For the text-containing cell, return its midpoint in [X, Y] coordinate format. 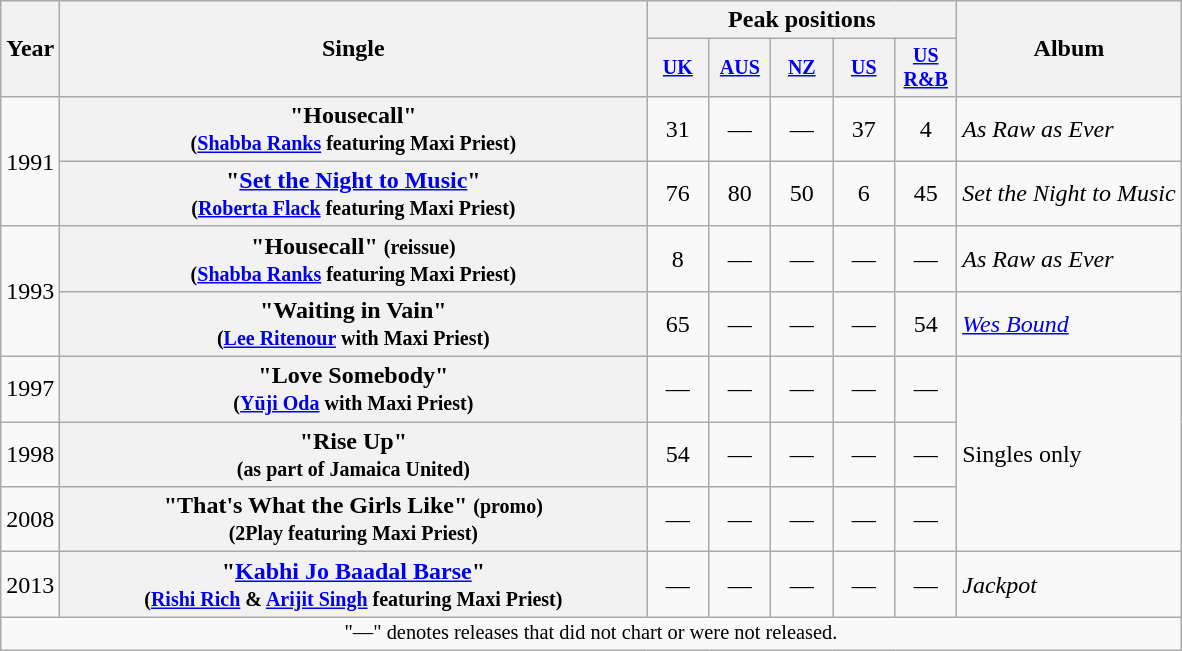
2013 [30, 584]
76 [678, 194]
1991 [30, 161]
Album [1069, 49]
1997 [30, 390]
8 [678, 258]
50 [802, 194]
4 [926, 128]
NZ [802, 68]
Jackpot [1069, 584]
37 [864, 128]
45 [926, 194]
1993 [30, 291]
Singles only [1069, 454]
UK [678, 68]
"Kabhi Jo Baadal Barse" (Rishi Rich & Arijit Singh featuring Maxi Priest) [354, 584]
"Rise Up"(as part of Jamaica United) [354, 454]
65 [678, 324]
2008 [30, 520]
Year [30, 49]
US R&B [926, 68]
6 [864, 194]
"Love Somebody"(Yūji Oda with Maxi Priest) [354, 390]
AUS [740, 68]
1998 [30, 454]
"Waiting in Vain"(Lee Ritenour with Maxi Priest) [354, 324]
US [864, 68]
Peak positions [802, 20]
Wes Bound [1069, 324]
Set the Night to Music [1069, 194]
"Housecall"(Shabba Ranks featuring Maxi Priest) [354, 128]
80 [740, 194]
"That's What the Girls Like" (promo)(2Play featuring Maxi Priest) [354, 520]
"—" denotes releases that did not chart or were not released. [591, 634]
"Housecall" (reissue)(Shabba Ranks featuring Maxi Priest) [354, 258]
"Set the Night to Music"(Roberta Flack featuring Maxi Priest) [354, 194]
Single [354, 49]
31 [678, 128]
